Detect which cell encompasses the target text, then output its (x, y) center coordinate. 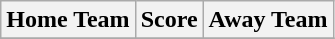
Away Team (268, 20)
Home Team (68, 20)
Score (169, 20)
